Extract the [X, Y] coordinate from the center of the cell holding the provided text.  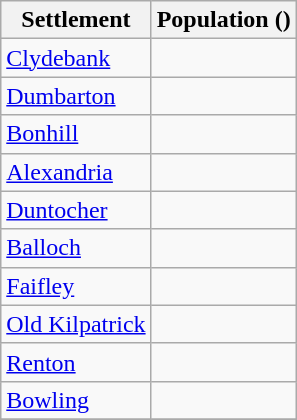
Faifley [76, 286]
Renton [76, 362]
Alexandria [76, 172]
Clydebank [76, 58]
Bonhill [76, 134]
Balloch [76, 248]
Bowling [76, 400]
Dumbarton [76, 96]
Duntocher [76, 210]
Old Kilpatrick [76, 324]
Settlement [76, 20]
Population () [224, 20]
